Return [X, Y] of the center of cell containing provided text 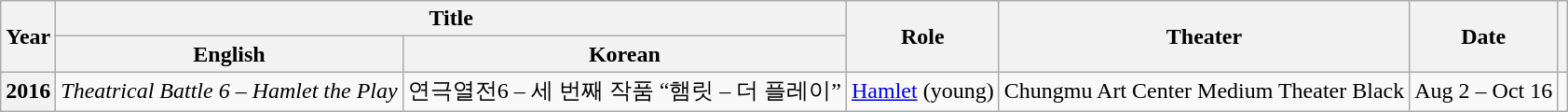
Title [451, 19]
Hamlet (young) [923, 91]
2016 [28, 91]
Theater [1204, 36]
Role [923, 36]
Aug 2 – Oct 16 [1483, 91]
Chungmu Art Center Medium Theater Black [1204, 91]
Theatrical Battle 6 – Hamlet the Play [229, 91]
연극열전6 – 세 번째 작품 “햄릿 – 더 플레이” [624, 91]
Korean [624, 54]
Year [28, 36]
Date [1483, 36]
English [229, 54]
